Locate the cell with the specified text and output its [x, y] center coordinate. 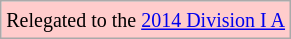
Relegated to the 2014 Division I A [146, 20]
